Output the (X, Y) coordinate of the center of the cell containing the given text.  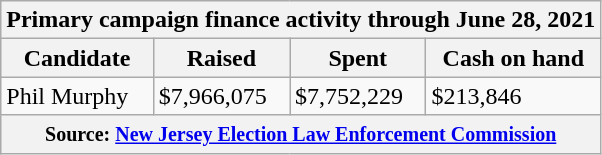
Primary campaign finance activity through June 28, 2021 (301, 20)
Raised (221, 58)
Spent (358, 58)
Cash on hand (514, 58)
$213,846 (514, 96)
$7,966,075 (221, 96)
Source: New Jersey Election Law Enforcement Commission (301, 134)
Phil Murphy (77, 96)
Candidate (77, 58)
$7,752,229 (358, 96)
